Detect which cell encompasses the target text, then output its [X, Y] center coordinate. 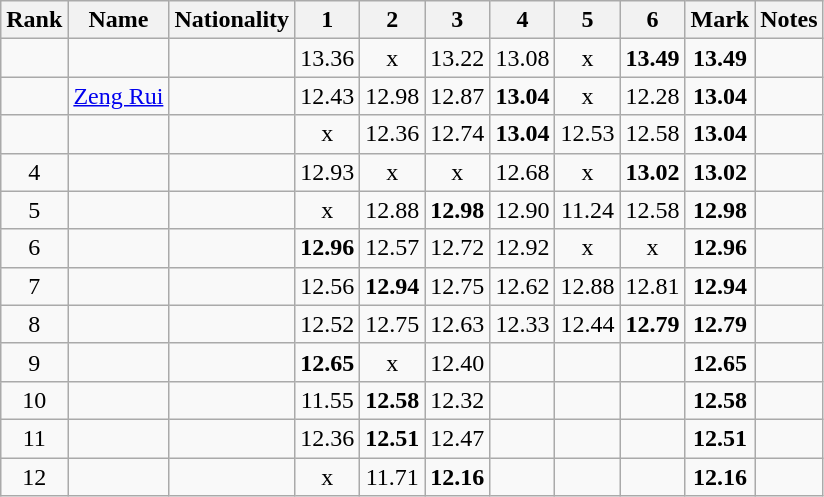
12.90 [522, 210]
7 [34, 286]
Name [118, 20]
Mark [720, 20]
12.87 [458, 96]
13.08 [522, 58]
1 [328, 20]
8 [34, 324]
12.33 [522, 324]
Notes [789, 20]
13.36 [328, 58]
11.71 [392, 477]
12.40 [458, 362]
Nationality [232, 20]
9 [34, 362]
10 [34, 400]
11.24 [588, 210]
13.22 [458, 58]
12.62 [522, 286]
12.56 [328, 286]
12.47 [458, 438]
12.63 [458, 324]
12.68 [522, 172]
12.28 [652, 96]
12.43 [328, 96]
12 [34, 477]
12.72 [458, 248]
12.93 [328, 172]
12.74 [458, 134]
12.32 [458, 400]
12.52 [328, 324]
2 [392, 20]
11.55 [328, 400]
11 [34, 438]
12.44 [588, 324]
12.57 [392, 248]
12.53 [588, 134]
12.92 [522, 248]
12.81 [652, 286]
3 [458, 20]
Rank [34, 20]
Zeng Rui [118, 96]
